Pinpoint the cell where the given text exists, returning its (X, Y) midpoint coordinate. 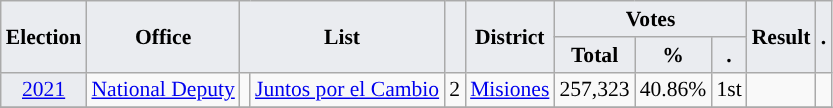
District (510, 36)
1st (728, 90)
Juntos por el Cambio (347, 90)
Office (162, 36)
Total (594, 55)
List (342, 36)
2 (454, 90)
257,323 (594, 90)
40.86% (674, 90)
Result (782, 36)
Misiones (510, 90)
% (674, 55)
2021 (44, 90)
National Deputy (162, 90)
Votes (650, 19)
Election (44, 36)
